Capture the cell that displays the provided text and extract its [x, y] central coordinate. 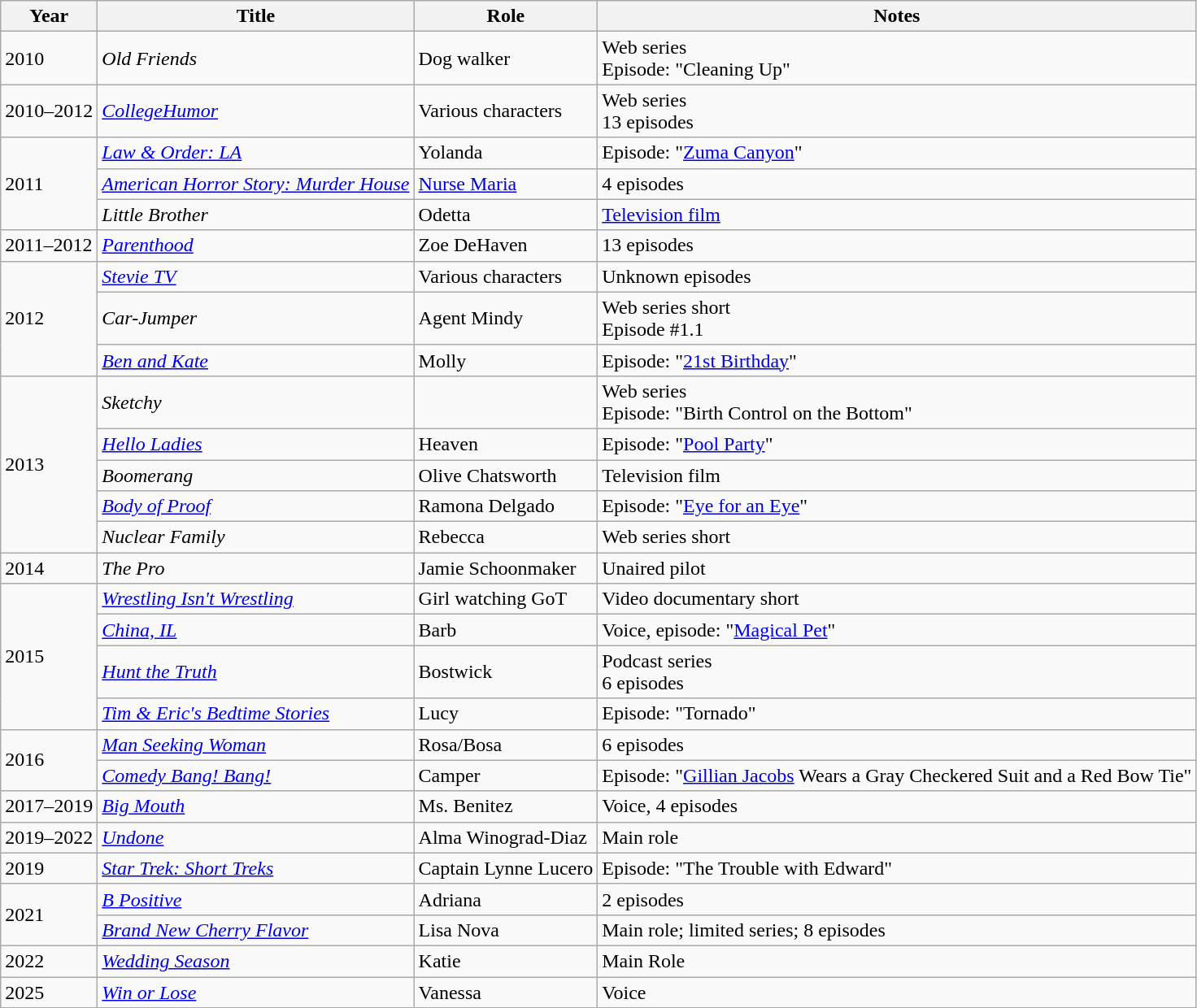
Boomerang [255, 476]
Web series short [897, 537]
13 episodes [897, 245]
Web series13 episodes [897, 111]
Role [506, 16]
2 episodes [897, 899]
Ben and Kate [255, 360]
Web series shortEpisode #1.1 [897, 319]
Undone [255, 837]
Bostwick [506, 671]
Voice, episode: "Magical Pet" [897, 630]
Ms. Benitez [506, 806]
Web seriesEpisode: "Cleaning Up" [897, 59]
The Pro [255, 568]
2014 [49, 568]
Unknown episodes [897, 276]
Episode: "Pool Party" [897, 444]
Stevie TV [255, 276]
Episode: "Tornado" [897, 714]
Captain Lynne Lucero [506, 868]
Voice, 4 episodes [897, 806]
Barb [506, 630]
Sketchy [255, 402]
Dog walker [506, 59]
2022 [49, 961]
Yolanda [506, 153]
Main role [897, 837]
Agent Mindy [506, 319]
Tim & Eric's Bedtime Stories [255, 714]
Olive Chatsworth [506, 476]
Body of Proof [255, 506]
Jamie Schoonmaker [506, 568]
CollegeHumor [255, 111]
2025 [49, 993]
Episode: "Eye for an Eye" [897, 506]
Nurse Maria [506, 184]
Heaven [506, 444]
2010 [49, 59]
Zoe DeHaven [506, 245]
4 episodes [897, 184]
2010–2012 [49, 111]
2015 [49, 657]
American Horror Story: Murder House [255, 184]
Main Role [897, 961]
Alma Winograd-Diaz [506, 837]
Win or Lose [255, 993]
Katie [506, 961]
Vanessa [506, 993]
Star Trek: Short Treks [255, 868]
B Positive [255, 899]
Episode: "Zuma Canyon" [897, 153]
Unaired pilot [897, 568]
Law & Order: LA [255, 153]
Rebecca [506, 537]
Nuclear Family [255, 537]
2011–2012 [49, 245]
Main role; limited series; 8 episodes [897, 930]
Odetta [506, 215]
Hunt the Truth [255, 671]
China, IL [255, 630]
Car-Jumper [255, 319]
Web seriesEpisode: "Birth Control on the Bottom" [897, 402]
Episode: "Gillian Jacobs Wears a Gray Checkered Suit and a Red Bow Tie" [897, 776]
Episode: "21st Birthday" [897, 360]
Girl watching GoT [506, 599]
Voice [897, 993]
Ramona Delgado [506, 506]
Lisa Nova [506, 930]
Man Seeking Woman [255, 745]
2017–2019 [49, 806]
2016 [49, 760]
2013 [49, 463]
Episode: "The Trouble with Edward" [897, 868]
Adriana [506, 899]
Podcast series6 episodes [897, 671]
Video documentary short [897, 599]
2019 [49, 868]
Brand New Cherry Flavor [255, 930]
Old Friends [255, 59]
Little Brother [255, 215]
Parenthood [255, 245]
Title [255, 16]
Notes [897, 16]
6 episodes [897, 745]
Year [49, 16]
Molly [506, 360]
2011 [49, 184]
Hello Ladies [255, 444]
Lucy [506, 714]
2021 [49, 915]
Rosa/Bosa [506, 745]
Comedy Bang! Bang! [255, 776]
Wedding Season [255, 961]
Wrestling Isn't Wrestling [255, 599]
Camper [506, 776]
2019–2022 [49, 837]
2012 [49, 319]
Big Mouth [255, 806]
